Output the [X, Y] coordinate of the center of the cell containing the given text.  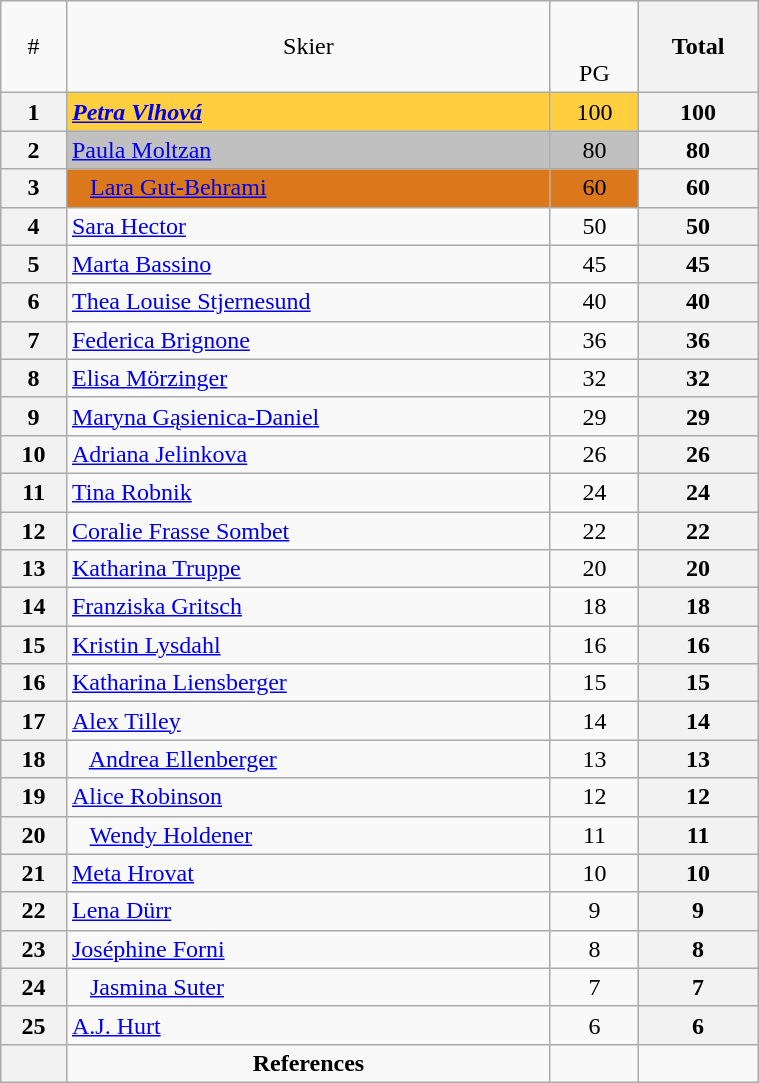
Sara Hector [308, 226]
25 [34, 1025]
A.J. Hurt [308, 1025]
Total [698, 47]
23 [34, 949]
Petra Vlhová [308, 112]
Alice Robinson [308, 797]
Paula Moltzan [308, 150]
Kristin Lysdahl [308, 645]
Lena Dürr [308, 911]
2 [34, 150]
Meta Hrovat [308, 873]
4 [34, 226]
Coralie Frasse Sombet [308, 531]
21 [34, 873]
Lara Gut-Behrami [308, 188]
Elisa Mörzinger [308, 378]
Federica Brignone [308, 340]
Marta Bassino [308, 264]
Maryna Gąsienica-Daniel [308, 416]
Adriana Jelinkova [308, 454]
References [308, 1063]
Franziska Gritsch [308, 607]
Andrea Ellenberger [308, 759]
Thea Louise Stjernesund [308, 302]
Jasmina Suter [308, 987]
19 [34, 797]
Skier [308, 47]
Alex Tilley [308, 721]
Katharina Truppe [308, 569]
Katharina Liensberger [308, 683]
Wendy Holdener [308, 835]
Joséphine Forni [308, 949]
PG [594, 47]
Tina Robnik [308, 492]
3 [34, 188]
1 [34, 112]
5 [34, 264]
17 [34, 721]
# [34, 47]
